Output the [X, Y] coordinate of the center of the cell containing the given text.  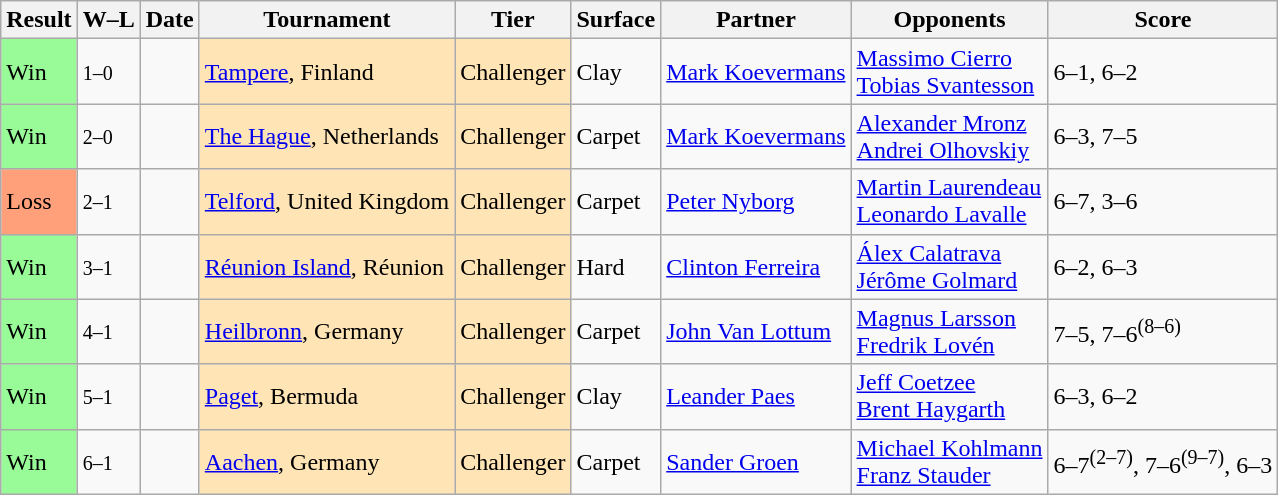
Magnus Larsson Fredrik Lovén [950, 332]
Sander Groen [756, 462]
6–1 [108, 462]
The Hague, Netherlands [326, 136]
Partner [756, 20]
Telford, United Kingdom [326, 202]
6–3, 7–5 [1163, 136]
7–5, 7–6(8–6) [1163, 332]
Réunion Island, Réunion [326, 266]
Martin Laurendeau Leonardo Lavalle [950, 202]
1–0 [108, 72]
Score [1163, 20]
2–0 [108, 136]
W–L [108, 20]
Surface [616, 20]
John Van Lottum [756, 332]
Michael Kohlmann Franz Stauder [950, 462]
Heilbronn, Germany [326, 332]
Date [170, 20]
Paget, Bermuda [326, 396]
5–1 [108, 396]
Loss [39, 202]
Hard [616, 266]
6–7, 3–6 [1163, 202]
2–1 [108, 202]
Result [39, 20]
Tier [513, 20]
Peter Nyborg [756, 202]
6–1, 6–2 [1163, 72]
3–1 [108, 266]
Álex Calatrava Jérôme Golmard [950, 266]
Tampere, Finland [326, 72]
Alexander Mronz Andrei Olhovskiy [950, 136]
Leander Paes [756, 396]
Tournament [326, 20]
Jeff Coetzee Brent Haygarth [950, 396]
6–7(2–7), 7–6(9–7), 6–3 [1163, 462]
Opponents [950, 20]
Aachen, Germany [326, 462]
6–2, 6–3 [1163, 266]
Massimo Cierro Tobias Svantesson [950, 72]
6–3, 6–2 [1163, 396]
Clinton Ferreira [756, 266]
4–1 [108, 332]
